Find where the given text appears and provide that cell's center as [x, y] coordinate. 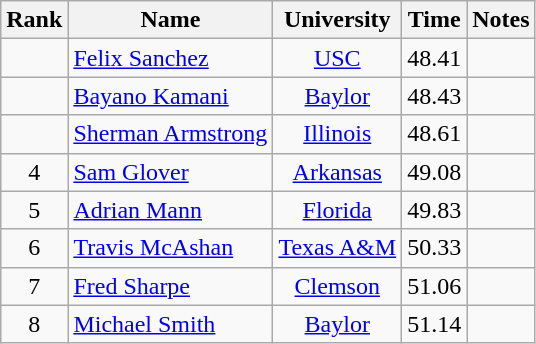
Sherman Armstrong [170, 134]
48.43 [434, 96]
50.33 [434, 248]
Adrian Mann [170, 210]
4 [34, 172]
49.83 [434, 210]
Illinois [338, 134]
8 [34, 324]
49.08 [434, 172]
Name [170, 20]
Bayano Kamani [170, 96]
48.61 [434, 134]
Notes [501, 20]
Felix Sanchez [170, 58]
Texas A&M [338, 248]
Arkansas [338, 172]
5 [34, 210]
Florida [338, 210]
Clemson [338, 286]
Rank [34, 20]
Travis McAshan [170, 248]
48.41 [434, 58]
University [338, 20]
Time [434, 20]
7 [34, 286]
6 [34, 248]
51.14 [434, 324]
Sam Glover [170, 172]
USC [338, 58]
Fred Sharpe [170, 286]
Michael Smith [170, 324]
51.06 [434, 286]
